Scan for the cell matching the given text and deliver its [x, y] coordinate at center. 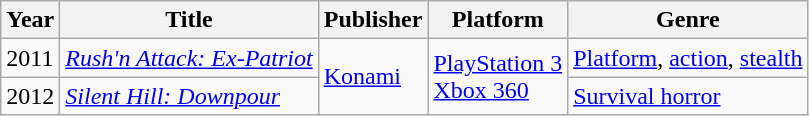
Silent Hill: Downpour [189, 96]
Survival horror [688, 96]
2011 [30, 58]
Rush'n Attack: Ex-Patriot [189, 58]
Genre [688, 20]
Platform [498, 20]
Year [30, 20]
Konami [373, 77]
Publisher [373, 20]
2012 [30, 96]
Title [189, 20]
Platform, action, stealth [688, 58]
PlayStation 3Xbox 360 [498, 77]
